Output the [x, y] coordinate of the center of the cell containing the given text.  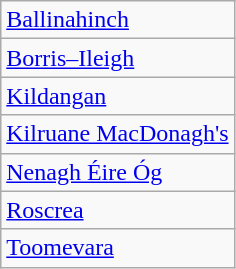
Kilruane MacDonagh's [118, 134]
Nenagh Éire Óg [118, 172]
Kildangan [118, 96]
Borris–Ileigh [118, 58]
Toomevara [118, 248]
Ballinahinch [118, 20]
Roscrea [118, 210]
